Find where the given text appears and provide that cell's center as [x, y] coordinate. 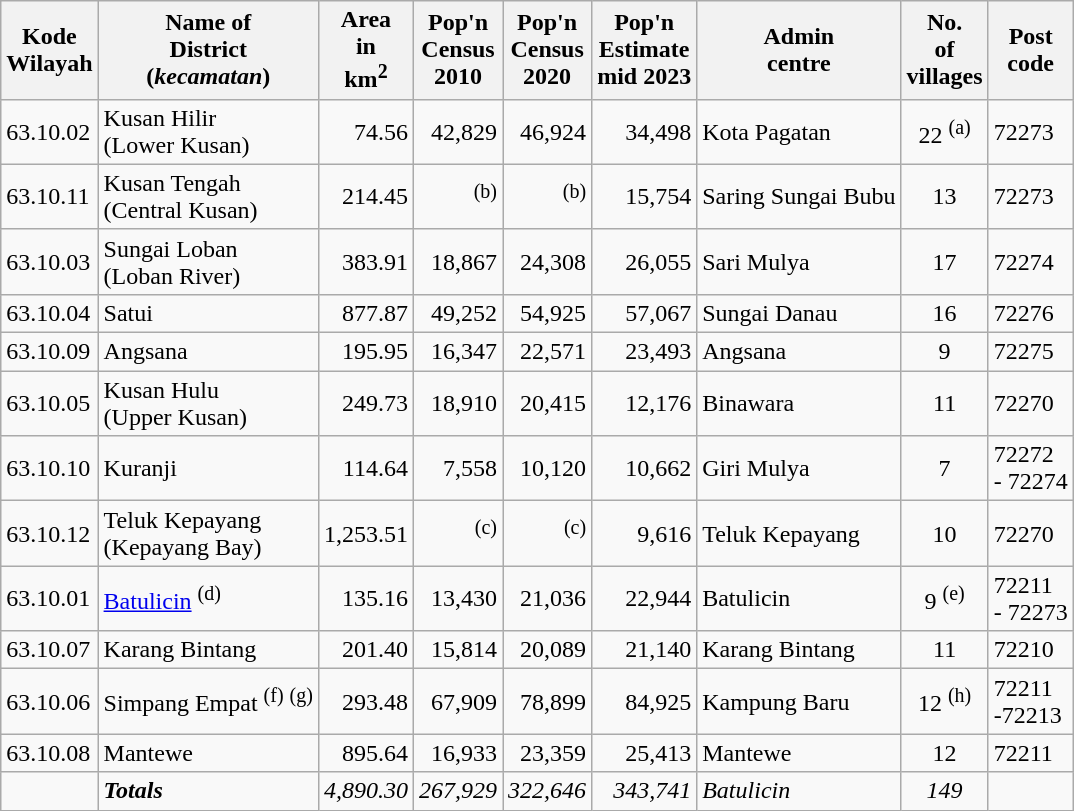
322,646 [548, 791]
63.10.08 [50, 753]
84,925 [644, 702]
Saring Sungai Bubu [799, 196]
63.10.04 [50, 313]
895.64 [366, 753]
57,067 [644, 313]
54,925 [548, 313]
Kampung Baru [799, 702]
343,741 [644, 791]
Postcode [1030, 50]
10 [944, 534]
383.91 [366, 262]
72211 - 72273 [1030, 598]
26,055 [644, 262]
Name ofDistrict(kecamatan) [208, 50]
Admincentre [799, 50]
72211-72213 [1030, 702]
Kusan Hilir (Lower Kusan) [208, 132]
Area inkm2 [366, 50]
Sari Mulya [799, 262]
63.10.03 [50, 262]
63.10.05 [50, 404]
12 [944, 753]
114.64 [366, 468]
72275 [1030, 352]
67,909 [458, 702]
63.10.07 [50, 650]
Binawara [799, 404]
195.95 [366, 352]
Simpang Empat (f) (g) [208, 702]
12,176 [644, 404]
149 [944, 791]
Pop'nCensus2020 [548, 50]
22,944 [644, 598]
74.56 [366, 132]
63.10.02 [50, 132]
4,890.30 [366, 791]
13,430 [458, 598]
63.10.09 [50, 352]
249.73 [366, 404]
72272 - 72274 [1030, 468]
10,120 [548, 468]
63.10.10 [50, 468]
Pop'nEstimatemid 2023 [644, 50]
Batulicin (d) [208, 598]
7,558 [458, 468]
9,616 [644, 534]
18,867 [458, 262]
25,413 [644, 753]
Kota Pagatan [799, 132]
7 [944, 468]
17 [944, 262]
267,929 [458, 791]
63.10.01 [50, 598]
214.45 [366, 196]
18,910 [458, 404]
24,308 [548, 262]
Giri Mulya [799, 468]
Teluk Kepayang [799, 534]
9 (e) [944, 598]
15,814 [458, 650]
Kode Wilayah [50, 50]
42,829 [458, 132]
Totals [208, 791]
16 [944, 313]
12 (h) [944, 702]
201.40 [366, 650]
20,089 [548, 650]
72274 [1030, 262]
Kuranji [208, 468]
20,415 [548, 404]
23,493 [644, 352]
135.16 [366, 598]
9 [944, 352]
23,359 [548, 753]
16,347 [458, 352]
72276 [1030, 313]
Sungai Loban (Loban River) [208, 262]
293.48 [366, 702]
22 (a) [944, 132]
No. ofvillages [944, 50]
78,899 [548, 702]
10,662 [644, 468]
1,253.51 [366, 534]
34,498 [644, 132]
72211 [1030, 753]
21,036 [548, 598]
16,933 [458, 753]
877.87 [366, 313]
63.10.11 [50, 196]
22,571 [548, 352]
72210 [1030, 650]
63.10.06 [50, 702]
Kusan Hulu (Upper Kusan) [208, 404]
Kusan Tengah (Central Kusan) [208, 196]
13 [944, 196]
Sungai Danau [799, 313]
Satui [208, 313]
Teluk Kepayang (Kepayang Bay) [208, 534]
63.10.12 [50, 534]
21,140 [644, 650]
49,252 [458, 313]
46,924 [548, 132]
Pop'nCensus2010 [458, 50]
15,754 [644, 196]
